For the text-containing cell, return its midpoint in (X, Y) coordinate format. 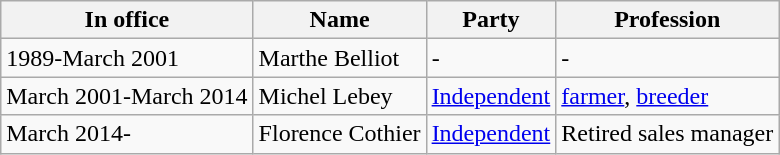
Name (340, 20)
Marthe Belliot (340, 58)
Profession (668, 20)
March 2014- (127, 134)
Retired sales manager (668, 134)
Michel Lebey (340, 96)
Party (491, 20)
Florence Cothier (340, 134)
farmer, breeder (668, 96)
1989-March 2001 (127, 58)
March 2001-March 2014 (127, 96)
In office (127, 20)
